Identify which cell holds the provided text, then report its [x, y] central coordinate. 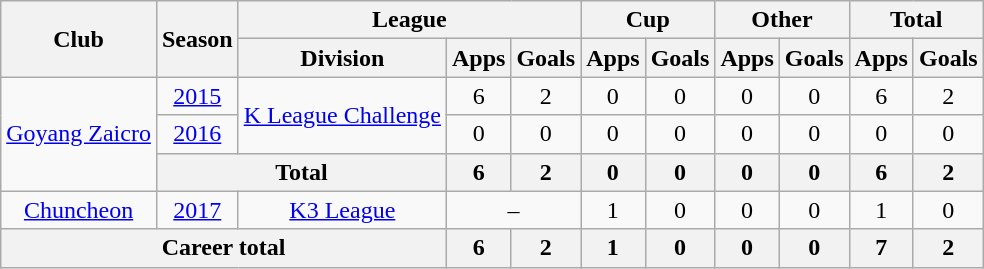
Other [782, 20]
Season [197, 39]
2017 [197, 210]
K League Challenge [342, 115]
2016 [197, 134]
Career total [224, 248]
Chuncheon [79, 210]
7 [881, 248]
Club [79, 39]
K3 League [342, 210]
2015 [197, 96]
League [409, 20]
Cup [648, 20]
Goyang Zaicro [79, 134]
Division [342, 58]
– [513, 210]
